Pinpoint the cell where the given text exists, returning its [x, y] midpoint coordinate. 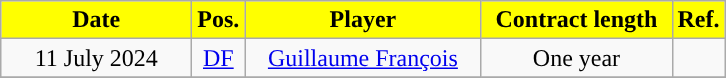
Contract length [576, 20]
One year [576, 58]
Date [96, 20]
Player [363, 20]
11 July 2024 [96, 58]
DF [218, 58]
Ref. [698, 20]
Guillaume François [363, 58]
Pos. [218, 20]
